Identify which cell holds the provided text, then report its (x, y) central coordinate. 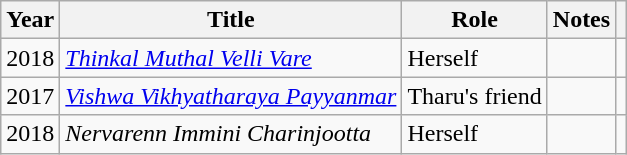
Tharu's friend (474, 96)
Notes (581, 20)
Role (474, 20)
Year (30, 20)
Title (231, 20)
Nervarenn Immini Charinjootta (231, 134)
Thinkal Muthal Velli Vare (231, 58)
Vishwa Vikhyatharaya Payyanmar (231, 96)
2017 (30, 96)
